Return [X, Y] of the center of cell containing provided text 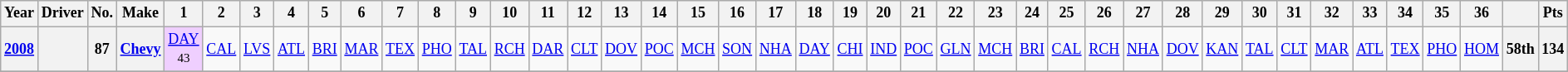
30 [1260, 13]
134 [1553, 49]
CHI [850, 49]
11 [548, 13]
27 [1143, 13]
7 [401, 13]
4 [292, 13]
SON [738, 49]
Pts [1553, 13]
21 [919, 13]
14 [659, 13]
28 [1182, 13]
22 [956, 13]
Year [20, 13]
32 [1332, 13]
HOM [1482, 49]
20 [884, 13]
58th [1521, 49]
12 [585, 13]
IND [884, 49]
2 [221, 13]
GLN [956, 49]
DAY43 [184, 49]
Driver [62, 13]
87 [101, 49]
18 [814, 13]
Make [140, 13]
8 [437, 13]
1 [184, 13]
3 [258, 13]
25 [1067, 13]
10 [509, 13]
DAR [548, 49]
31 [1295, 13]
Chevy [140, 49]
16 [738, 13]
26 [1104, 13]
No. [101, 13]
6 [361, 13]
29 [1222, 13]
9 [473, 13]
24 [1032, 13]
19 [850, 13]
LVS [258, 49]
33 [1370, 13]
35 [1443, 13]
17 [775, 13]
36 [1482, 13]
2008 [20, 49]
DAY [814, 49]
5 [324, 13]
34 [1405, 13]
13 [622, 13]
15 [698, 13]
23 [995, 13]
KAN [1222, 49]
